Identify which cell holds the provided text, then report its [X, Y] central coordinate. 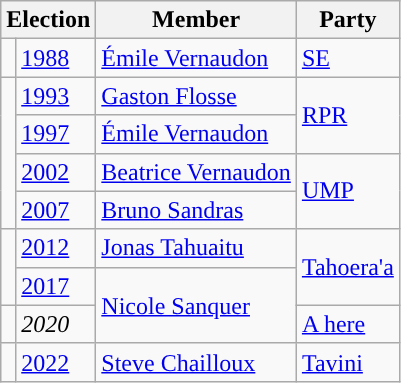
Tahoera'a [348, 267]
Beatrice Vernaudon [196, 172]
Gaston Flosse [196, 96]
Tavini [348, 362]
2012 [56, 248]
2007 [56, 210]
2022 [56, 362]
SE [348, 58]
Election [48, 20]
1988 [56, 58]
2020 [56, 324]
RPR [348, 115]
Member [196, 20]
2002 [56, 172]
2017 [56, 286]
Steve Chailloux [196, 362]
Party [348, 20]
1993 [56, 96]
Jonas Tahuaitu [196, 248]
Nicole Sanquer [196, 305]
A here [348, 324]
UMP [348, 191]
Bruno Sandras [196, 210]
1997 [56, 134]
